Return [x, y] of the center of cell containing provided text 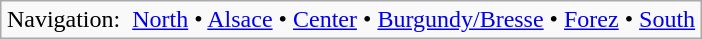
Navigation: North • Alsace • Center • Burgundy/Bresse • Forez • South [350, 20]
